Find where the given text appears and provide that cell's center as [x, y] coordinate. 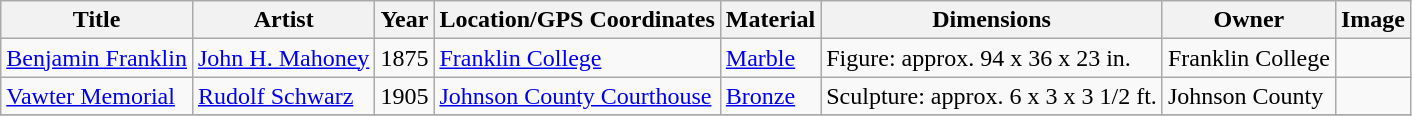
Location/GPS Coordinates [577, 20]
Sculpture: approx. 6 x 3 x 3 1/2 ft. [992, 96]
Dimensions [992, 20]
Bronze [770, 96]
Rudolf Schwarz [283, 96]
Johnson County Courthouse [577, 96]
Material [770, 20]
Artist [283, 20]
Year [404, 20]
Benjamin Franklin [97, 58]
Owner [1248, 20]
Figure: approx. 94 x 36 x 23 in. [992, 58]
Title [97, 20]
Marble [770, 58]
Image [1372, 20]
1905 [404, 96]
Johnson County [1248, 96]
John H. Mahoney [283, 58]
Vawter Memorial [97, 96]
1875 [404, 58]
